Return (x, y) of the center of cell containing provided text 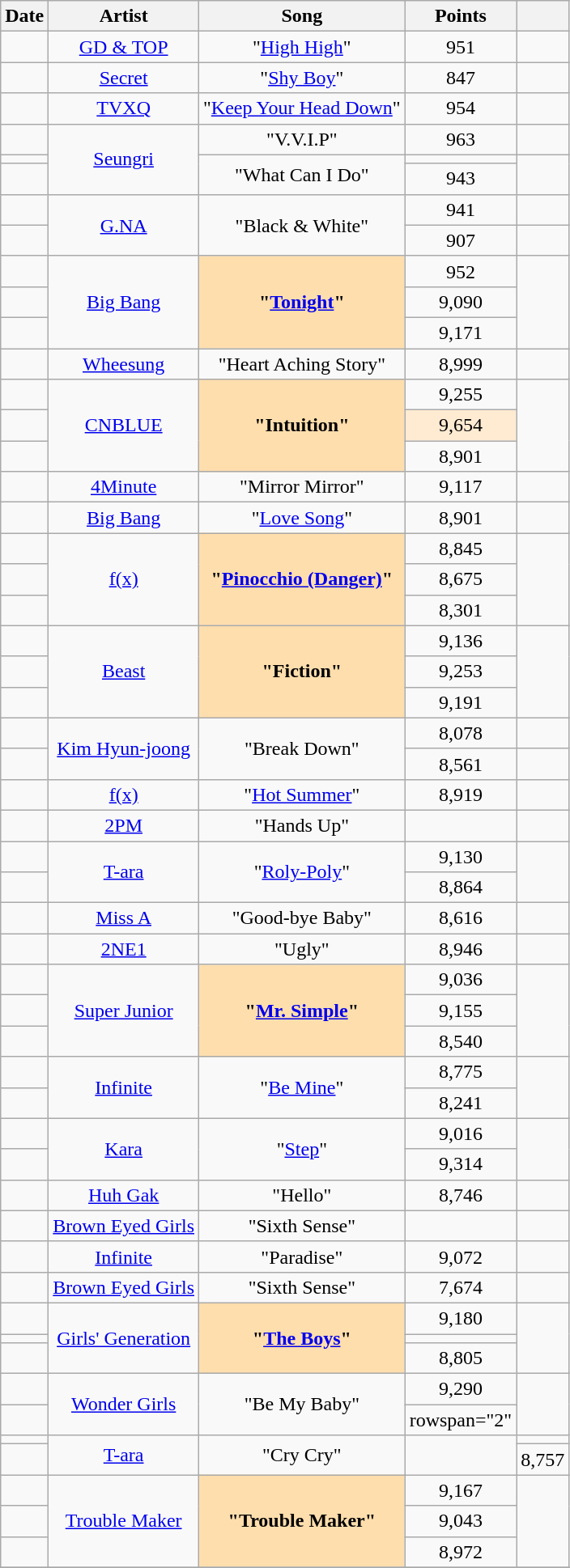
8,972 (461, 1552)
9,191 (461, 702)
Girls' Generation (124, 1338)
"Be My Baby" (303, 1405)
"Hot Summer" (303, 795)
"Roly-Poly" (303, 872)
8,746 (461, 1195)
"Keep Your Head Down" (303, 108)
"What Can I Do" (303, 175)
8,241 (461, 1103)
Date (24, 16)
9,072 (461, 1257)
7,674 (461, 1287)
CNBLUE (124, 426)
"Fiction" (303, 672)
Kara (124, 1149)
Miss A (124, 918)
"Pinocchio (Danger)" (303, 579)
8,540 (461, 1041)
2NE1 (124, 949)
Artist (124, 16)
951 (461, 47)
Wonder Girls (124, 1405)
"Be Mine" (303, 1087)
9,136 (461, 641)
Secret (124, 78)
9,090 (461, 302)
"Paradise" (303, 1257)
8,845 (461, 549)
9,253 (461, 672)
"Shy Boy" (303, 78)
8,757 (542, 1460)
"Cry Cry" (303, 1455)
rowspan="2" (461, 1420)
Wheesung (124, 363)
"Step" (303, 1149)
TVXQ (124, 108)
Song (303, 16)
2PM (124, 825)
"Mirror Mirror" (303, 487)
"High High" (303, 47)
GD & TOP (124, 47)
"Break Down" (303, 748)
9,171 (461, 333)
9,180 (461, 1318)
"Hands Up" (303, 825)
952 (461, 271)
907 (461, 240)
9,130 (461, 857)
8,946 (461, 949)
Points (461, 16)
"Hello" (303, 1195)
4Minute (124, 487)
9,654 (461, 426)
8,675 (461, 579)
"Mr. Simple" (303, 1011)
9,314 (461, 1164)
9,155 (461, 1011)
Trouble Maker (124, 1521)
8,301 (461, 610)
Seungri (124, 159)
9,117 (461, 487)
963 (461, 139)
"Heart Aching Story" (303, 363)
"The Boys" (303, 1338)
Kim Hyun-joong (124, 748)
Super Junior (124, 1011)
8,078 (461, 733)
9,036 (461, 980)
8,616 (461, 918)
8,919 (461, 795)
"Intuition" (303, 426)
"Trouble Maker" (303, 1521)
"Tonight" (303, 302)
"Good-bye Baby" (303, 918)
"Black & White" (303, 225)
"Ugly" (303, 949)
Huh Gak (124, 1195)
8,805 (461, 1358)
943 (461, 179)
8,775 (461, 1072)
8,999 (461, 363)
"Love Song" (303, 518)
954 (461, 108)
8,561 (461, 764)
9,255 (461, 395)
G.NA (124, 225)
9,167 (461, 1490)
9,043 (461, 1521)
Beast (124, 672)
"V.V.I.P" (303, 139)
847 (461, 78)
9,016 (461, 1134)
8,864 (461, 888)
941 (461, 210)
9,290 (461, 1389)
